Search for the cell housing the specified text and yield its (x, y) center coordinate. 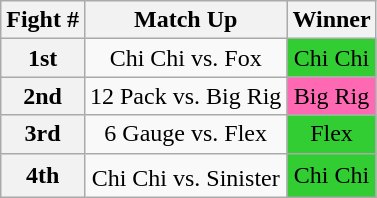
4th (43, 176)
12 Pack vs. Big Rig (185, 96)
Match Up (185, 20)
Chi Chi vs. Fox (185, 58)
3rd (43, 134)
1st (43, 58)
Flex (332, 134)
2nd (43, 96)
Winner (332, 20)
6 Gauge vs. Flex (185, 134)
Fight # (43, 20)
Chi Chi vs. Sinister (185, 176)
Big Rig (332, 96)
